Capture the cell that displays the provided text and extract its (x, y) central coordinate. 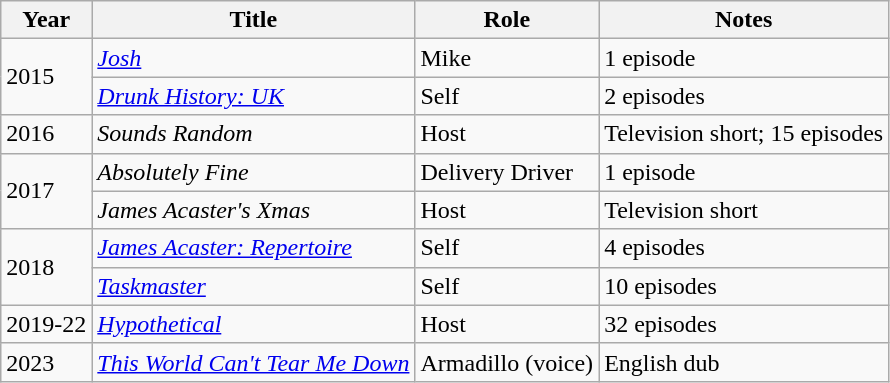
Sounds Random (254, 134)
2 episodes (744, 96)
Television short (744, 210)
2017 (46, 191)
Taskmaster (254, 286)
This World Can't Tear Me Down (254, 362)
2015 (46, 77)
English dub (744, 362)
Armadillo (voice) (507, 362)
James Acaster: Repertoire (254, 248)
Year (46, 20)
Title (254, 20)
2016 (46, 134)
Absolutely Fine (254, 172)
Television short; 15 episodes (744, 134)
Josh (254, 58)
James Acaster's Xmas (254, 210)
Delivery Driver (507, 172)
32 episodes (744, 324)
2023 (46, 362)
10 episodes (744, 286)
Drunk History: UK (254, 96)
Mike (507, 58)
Role (507, 20)
2019-22 (46, 324)
Notes (744, 20)
4 episodes (744, 248)
2018 (46, 267)
Hypothetical (254, 324)
